Locate the cell with the specified text and output its (X, Y) center coordinate. 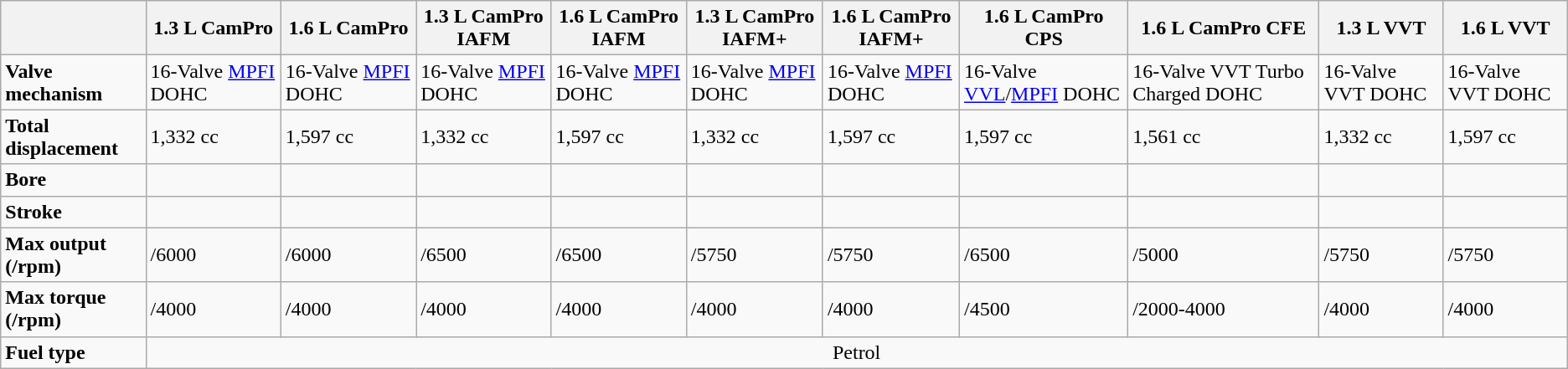
1.6 L CamPro (348, 28)
/5000 (1224, 254)
Max output (/rpm) (74, 254)
16-Valve VVL/MPFI DOHC (1044, 82)
1.6 L CamPro IAFM (618, 28)
1.3 L CamPro IAFM (484, 28)
1,561 cc (1224, 137)
Total displacement (74, 137)
1.6 L VVT (1505, 28)
1.6 L CamPro IAFM+ (891, 28)
Stroke (74, 212)
Fuel type (74, 352)
1.6 L CamPro CFE (1224, 28)
1.3 L CamPro (213, 28)
/2000-4000 (1224, 310)
1.3 L VVT (1381, 28)
1.6 L CamPro CPS (1044, 28)
1.3 L CamPro IAFM+ (754, 28)
/4500 (1044, 310)
Valve mechanism (74, 82)
Bore (74, 180)
Max torque (/rpm) (74, 310)
Petrol (856, 352)
16-Valve VVT Turbo Charged DOHC (1224, 82)
